Detect which cell encompasses the target text, then output its [x, y] center coordinate. 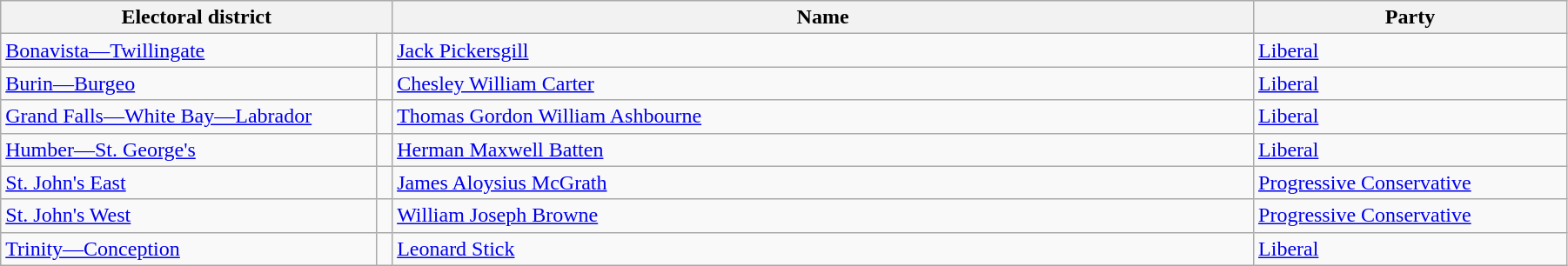
St. John's East [189, 183]
Trinity—Conception [189, 249]
James Aloysius McGrath [823, 183]
Name [823, 17]
St. John's West [189, 216]
Humber—St. George's [189, 150]
Grand Falls—White Bay—Labrador [189, 116]
Party [1411, 17]
Bonavista—Twillingate [189, 50]
Jack Pickersgill [823, 50]
William Joseph Browne [823, 216]
Electoral district [197, 17]
Thomas Gordon William Ashbourne [823, 116]
Burin—Burgeo [189, 83]
Leonard Stick [823, 249]
Chesley William Carter [823, 83]
Herman Maxwell Batten [823, 150]
